Capture the cell that displays the provided text and extract its (x, y) central coordinate. 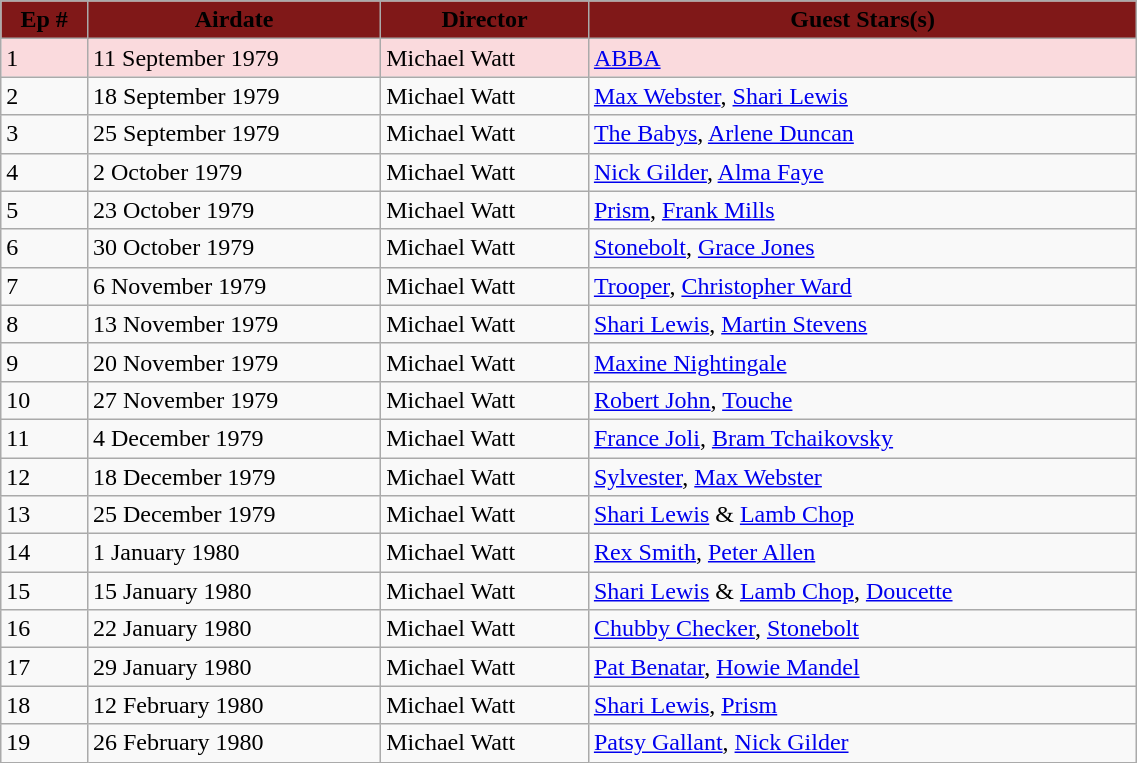
6 (44, 248)
7 (44, 286)
1 January 1980 (234, 553)
4 December 1979 (234, 438)
Director (485, 20)
Nick Gilder, Alma Faye (862, 172)
18 December 1979 (234, 477)
2 (44, 96)
Shari Lewis & Lamb Chop, Doucette (862, 591)
15 (44, 591)
4 (44, 172)
23 October 1979 (234, 210)
2 October 1979 (234, 172)
6 November 1979 (234, 286)
26 February 1980 (234, 743)
1 (44, 58)
20 November 1979 (234, 362)
Shari Lewis & Lamb Chop (862, 515)
The Babys, Arlene Duncan (862, 134)
15 January 1980 (234, 591)
3 (44, 134)
18 (44, 705)
22 January 1980 (234, 629)
Airdate (234, 20)
Guest Stars(s) (862, 20)
9 (44, 362)
Pat Benatar, Howie Mandel (862, 667)
25 September 1979 (234, 134)
Maxine Nightingale (862, 362)
13 November 1979 (234, 324)
Rex Smith, Peter Allen (862, 553)
Patsy Gallant, Nick Gilder (862, 743)
Prism, Frank Mills (862, 210)
5 (44, 210)
8 (44, 324)
14 (44, 553)
Trooper, Christopher Ward (862, 286)
12 (44, 477)
13 (44, 515)
Sylvester, Max Webster (862, 477)
19 (44, 743)
Stonebolt, Grace Jones (862, 248)
ABBA (862, 58)
Shari Lewis, Prism (862, 705)
Max Webster, Shari Lewis (862, 96)
16 (44, 629)
27 November 1979 (234, 400)
29 January 1980 (234, 667)
Robert John, Touche (862, 400)
11 September 1979 (234, 58)
25 December 1979 (234, 515)
Shari Lewis, Martin Stevens (862, 324)
10 (44, 400)
12 February 1980 (234, 705)
France Joli, Bram Tchaikovsky (862, 438)
17 (44, 667)
Chubby Checker, Stonebolt (862, 629)
11 (44, 438)
18 September 1979 (234, 96)
30 October 1979 (234, 248)
Ep # (44, 20)
